Extract the [X, Y] coordinate from the center of the cell holding the provided text.  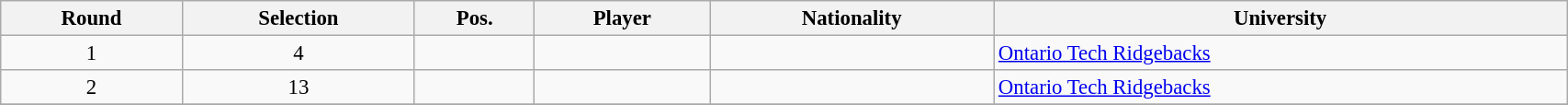
Nationality [852, 18]
Round [92, 18]
Player [623, 18]
1 [92, 53]
Pos. [474, 18]
13 [298, 87]
2 [92, 87]
Selection [298, 18]
University [1280, 18]
4 [298, 53]
